Locate the cell with the specified text and output its [X, Y] center coordinate. 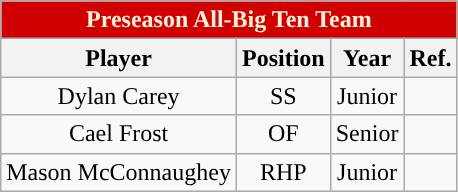
Cael Frost [119, 134]
SS [283, 96]
RHP [283, 172]
Preseason All-Big Ten Team [229, 20]
Year [367, 58]
Dylan Carey [119, 96]
Position [283, 58]
Mason McConnaughey [119, 172]
Senior [367, 134]
OF [283, 134]
Ref. [430, 58]
Player [119, 58]
